Return (X, Y) of the center of cell containing provided text 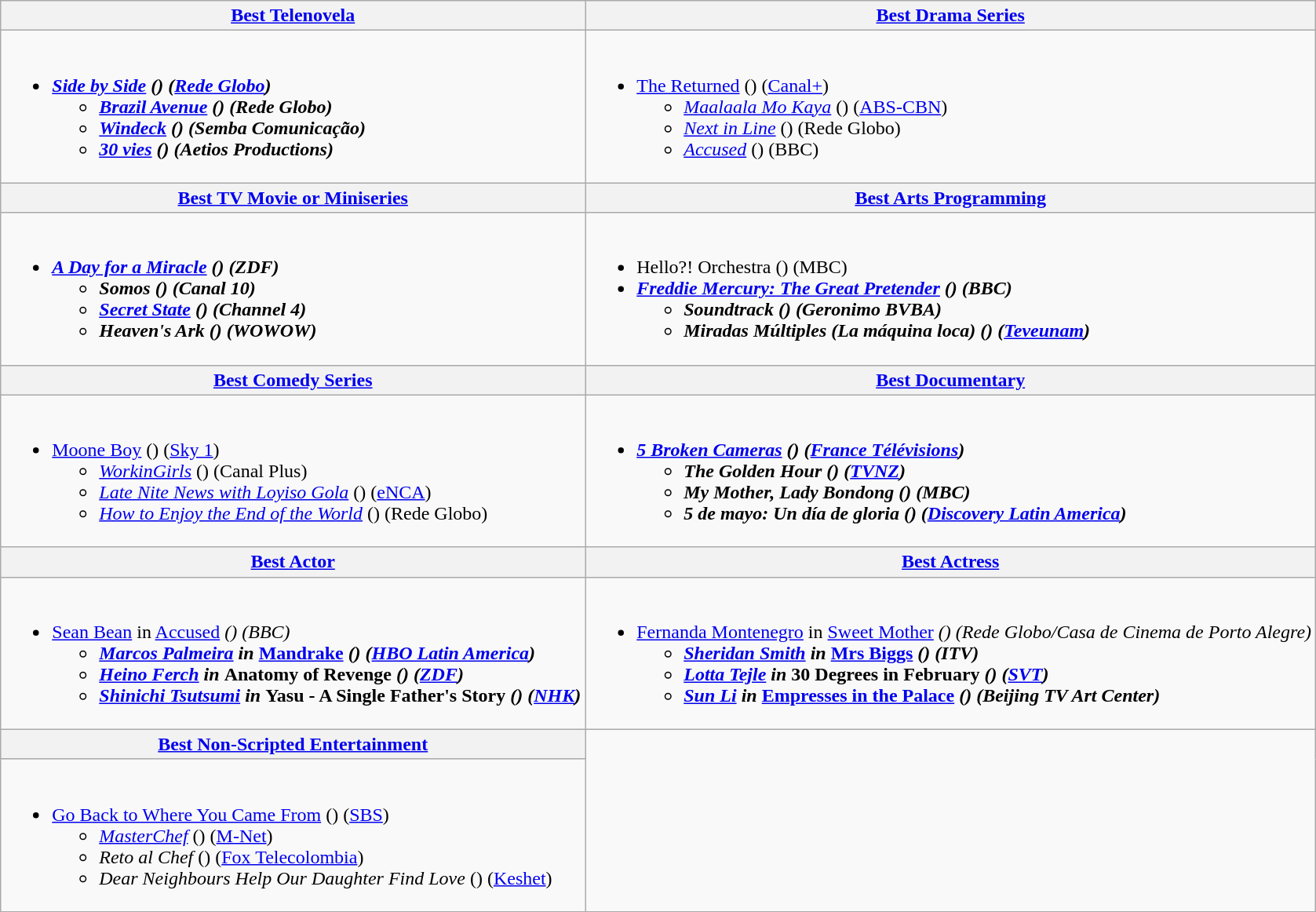
Best Telenovela (293, 16)
Best Actress (951, 562)
Go Back to Where You Came From () (SBS)MasterChef () (M-Net)Reto al Chef () (Fox Telecolombia)Dear Neighbours Help Our Daughter Find Love () (Keshet) (293, 835)
Hello?! Orchestra () (MBC)Freddie Mercury: The Great Pretender () (BBC)Soundtrack () (Geronimo BVBA)Miradas Múltiples (La máquina loca) () (Teveunam) (951, 289)
Moone Boy () (Sky 1)WorkinGirls () (Canal Plus)Late Nite News with Loyiso Gola () (eNCA)How to Enjoy the End of the World () (Rede Globo) (293, 471)
A Day for a Miracle () (ZDF)Somos () (Canal 10)Secret State () (Channel 4)Heaven's Ark () (WOWOW) (293, 289)
Best Non-Scripted Entertainment (293, 744)
Best Comedy Series (293, 380)
Best Arts Programming (951, 198)
Best Documentary (951, 380)
Best Actor (293, 562)
The Returned () (Canal+)Maalaala Mo Kaya () (ABS-CBN)Next in Line () (Rede Globo)Accused () (BBC) (951, 107)
Side by Side () (Rede Globo)Brazil Avenue () (Rede Globo)Windeck () (Semba Comunicação)30 vies () (Aetios Productions) (293, 107)
Best Drama Series (951, 16)
Best TV Movie or Miniseries (293, 198)
